Search for the cell housing the specified text and yield its (x, y) center coordinate. 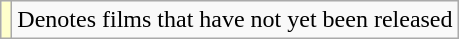
Denotes films that have not yet been released (235, 20)
